Determine the (x, y) coordinate at the center of the cell enclosing the given text.  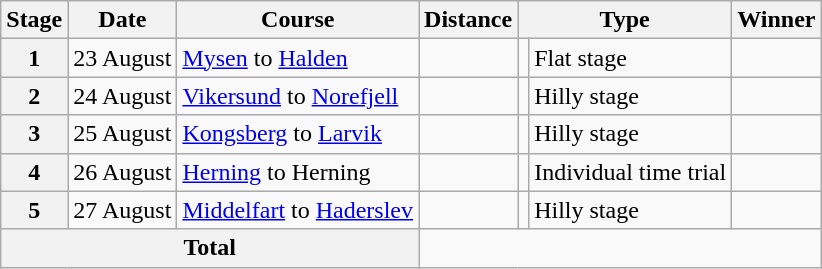
Winner (776, 20)
4 (34, 172)
Flat stage (630, 58)
Mysen to Halden (298, 58)
Total (210, 248)
Middelfart to Haderslev (298, 210)
1 (34, 58)
24 August (122, 96)
2 (34, 96)
Herning to Herning (298, 172)
Course (298, 20)
5 (34, 210)
25 August (122, 134)
Type (625, 20)
Distance (468, 20)
27 August (122, 210)
3 (34, 134)
Vikersund to Norefjell (298, 96)
23 August (122, 58)
Date (122, 20)
Stage (34, 20)
26 August (122, 172)
Kongsberg to Larvik (298, 134)
Individual time trial (630, 172)
